Scan for the cell matching the given text and deliver its [x, y] coordinate at center. 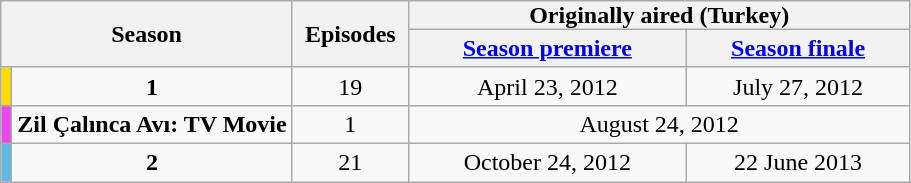
Episodes [350, 34]
19 [350, 86]
Originally aired (Turkey) [659, 15]
Season [146, 34]
Season finale [798, 48]
Season premiere [547, 48]
August 24, 2012 [659, 124]
October 24, 2012 [547, 162]
Zil Çalınca Avı: TV Movie [152, 124]
21 [350, 162]
2 [152, 162]
22 June 2013 [798, 162]
July 27, 2012 [798, 86]
April 23, 2012 [547, 86]
